Scan for the cell matching the given text and deliver its (x, y) coordinate at center. 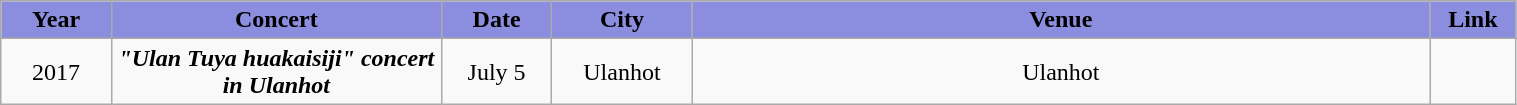
Year (56, 20)
2017 (56, 72)
Link (1473, 20)
"Ulan Tuya huakaisiji" concert in Ulanhot (276, 72)
Venue (1061, 20)
July 5 (496, 72)
City (622, 20)
Date (496, 20)
Concert (276, 20)
